Determine the [X, Y] coordinate at the center of the cell enclosing the given text.  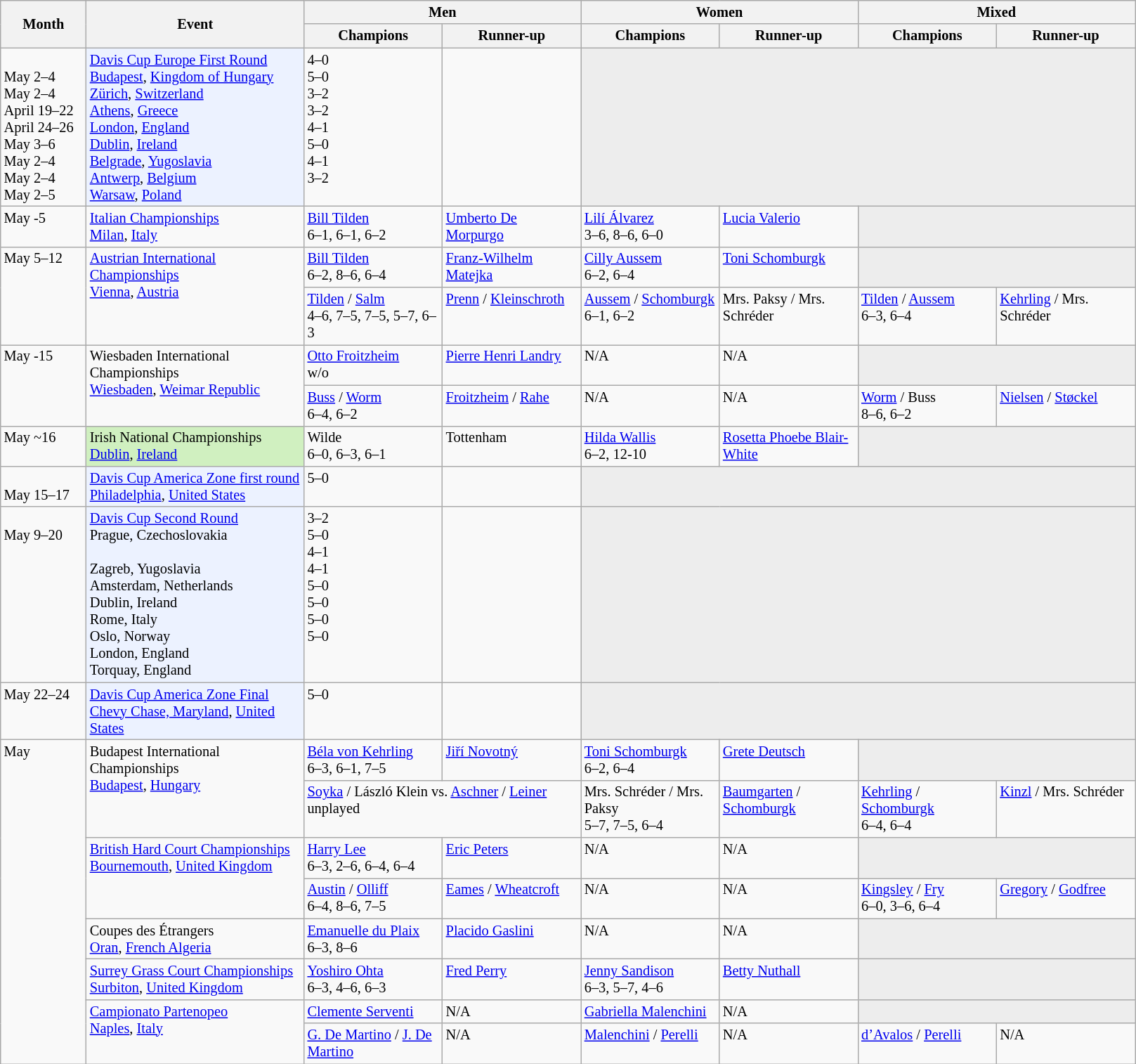
Rosetta Phoebe Blair-White [788, 446]
Wilde6–0, 6–3, 6–1 [374, 446]
Coupes des ÉtrangersOran, French Algeria [195, 939]
Tottenham [511, 446]
Gabriella Malenchini [651, 1011]
May 22–24 [44, 711]
Mrs. Schréder / Mrs. Paksy5–7, 7–5, 6–4 [651, 809]
May 2–4May 2–4April 19–22April 24–26May 3–6May 2–4May 2–4May 2–5 [44, 127]
Tilden / Salm4–6, 7–5, 7–5, 5–7, 6–3 [374, 316]
Surrey Grass Court ChampionshipsSurbiton, United Kingdom [195, 979]
Aussem / Schomburgk6–1, 6–2 [651, 316]
May ~16 [44, 446]
3–2 5–0 4–1 4–1 5–0 5–0 5–0 5–0 [374, 595]
Mixed [996, 12]
Month [44, 24]
Soyka / László Klein vs. Aschner / Leinerunplayed [443, 809]
Emanuelle du Plaix6–3, 8–6 [374, 939]
May 9–20 [44, 595]
Froitzheim / Rahe [511, 406]
Irish National ChampionshipsDublin, Ireland [195, 446]
Placido Gaslini [511, 939]
May -15 [44, 385]
Otto Froitzheimw/o [374, 365]
Worm / Buss8–6, 6–2 [927, 406]
Italian ChampionshipsMilan, Italy [195, 226]
Lucia Valerio [788, 226]
Buss / Worm6–4, 6–2 [374, 406]
May [44, 901]
Kinzl / Mrs. Schréder [1065, 809]
Mrs. Paksy / Mrs. Schréder [788, 316]
Toni Schomburgk6–2, 6–4 [651, 760]
May 5–12 [44, 295]
Event [195, 24]
Eames / Wheatcroft [511, 898]
Fred Perry [511, 979]
British Hard Court ChampionshipsBournemouth, United Kingdom [195, 878]
Clemente Serventi [374, 1011]
Men [443, 12]
Yoshiro Ohta6–3, 4–6, 6–3 [374, 979]
Nielsen / Støckel [1065, 406]
Kehrling / Schomburgk6–4, 6–4 [927, 809]
May 15–17 [44, 486]
Davis Cup America Zone first roundPhiladelphia, United States [195, 486]
Bill Tilden6–1, 6–1, 6–2 [374, 226]
Grete Deutsch [788, 760]
Béla von Kehrling6–3, 6–1, 7–5 [374, 760]
Campionato PartenopeoNaples, Italy [195, 1032]
Kehrling / Mrs. Schréder [1065, 316]
Gregory / Godfree [1065, 898]
May -5 [44, 226]
Cilly Aussem6–2, 6–4 [651, 267]
Kingsley / Fry6–0, 3–6, 6–4 [927, 898]
Eric Peters [511, 858]
Malenchini / Perelli [651, 1044]
Jiří Novotný [511, 760]
Prenn / Kleinschroth [511, 316]
Austin / Olliff6–4, 8–6, 7–5 [374, 898]
Baumgarten / Schomburgk [788, 809]
Budapest International ChampionshipsBudapest, Hungary [195, 789]
Jenny Sandison6–3, 5–7, 4–6 [651, 979]
Wiesbaden International ChampionshipsWiesbaden, Weimar Republic [195, 385]
Hilda Wallis6–2, 12-10 [651, 446]
Lilí Álvarez3–6, 8–6, 6–0 [651, 226]
G. De Martino / J. De Martino [374, 1044]
Franz-Wilhelm Matejka [511, 267]
Harry Lee6–3, 2–6, 6–4, 6–4 [374, 858]
Davis Cup America Zone FinalChevy Chase, Maryland, United States [195, 711]
Betty Nuthall [788, 979]
Toni Schomburgk [788, 267]
4–0 5–0 3–2 3–2 4–1 5–0 4–1 3–2 [374, 127]
Women [719, 12]
Austrian International ChampionshipsVienna, Austria [195, 295]
Bill Tilden6–2, 8–6, 6–4 [374, 267]
Umberto De Morpurgo [511, 226]
Pierre Henri Landry [511, 365]
d’Avalos / Perelli [927, 1044]
Tilden / Aussem6–3, 6–4 [927, 316]
